For the text-containing cell, return its midpoint in (x, y) coordinate format. 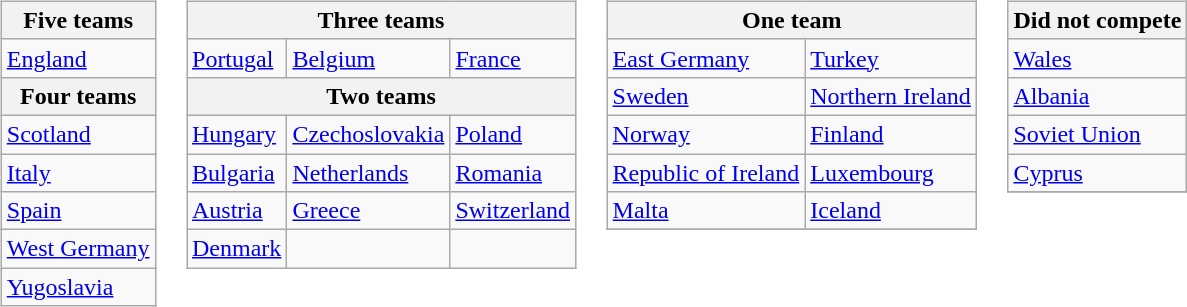
Iceland (891, 211)
Wales (1098, 58)
Albania (1098, 96)
Poland (513, 134)
Turkey (891, 58)
Republic of Ireland (706, 173)
Romania (513, 173)
England (78, 58)
Four teams (78, 96)
Denmark (236, 249)
Malta (706, 211)
West Germany (78, 249)
Czechoslovakia (368, 134)
Yugoslavia (78, 287)
Netherlands (368, 173)
Finland (891, 134)
Austria (236, 211)
Luxembourg (891, 173)
Hungary (236, 134)
Cyprus (1098, 173)
Did not compete (1098, 20)
One team (792, 20)
Three teams (380, 20)
Belgium (368, 58)
Norway (706, 134)
Bulgaria (236, 173)
Greece (368, 211)
Switzerland (513, 211)
France (513, 58)
Sweden (706, 96)
Portugal (236, 58)
Northern Ireland (891, 96)
Scotland (78, 134)
Two teams (380, 96)
Spain (78, 211)
Soviet Union (1098, 134)
Italy (78, 173)
East Germany (706, 58)
Five teams (78, 20)
